Return (X, Y) of the center of cell containing provided text 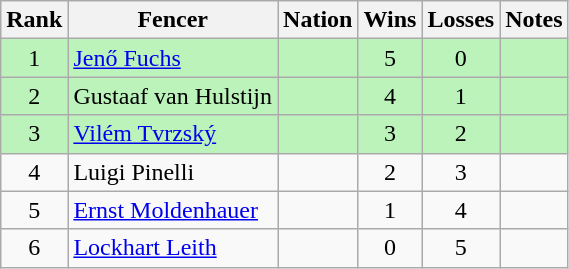
Fencer (173, 20)
Jenő Fuchs (173, 58)
Ernst Moldenhauer (173, 210)
Rank (34, 20)
Nation (318, 20)
Notes (534, 20)
6 (34, 248)
Wins (390, 20)
Vilém Tvrzský (173, 134)
Gustaaf van Hulstijn (173, 96)
Losses (461, 20)
Lockhart Leith (173, 248)
Luigi Pinelli (173, 172)
